Locate the cell with the specified text and output its (X, Y) center coordinate. 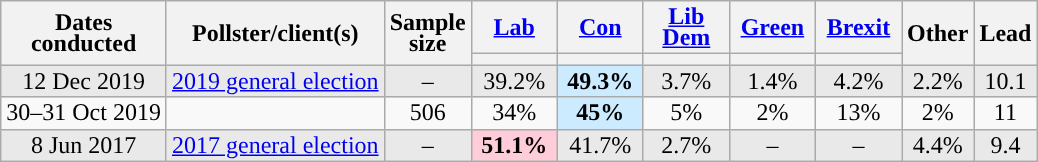
Samplesize (428, 33)
Pollster/client(s) (275, 33)
4.2% (858, 81)
5% (686, 113)
Lab (514, 28)
34% (514, 113)
9.4 (1006, 145)
2.2% (938, 81)
11 (1006, 113)
41.7% (600, 145)
2017 general election (275, 145)
3.7% (686, 81)
Con (600, 28)
2.7% (686, 145)
Other (938, 33)
Green (772, 28)
45% (600, 113)
4.4% (938, 145)
Brexit (858, 28)
506 (428, 113)
30–31 Oct 2019 (84, 113)
Lib Dem (686, 28)
Lead (1006, 33)
13% (858, 113)
12 Dec 2019 (84, 81)
10.1 (1006, 81)
1.4% (772, 81)
49.3% (600, 81)
Datesconducted (84, 33)
39.2% (514, 81)
8 Jun 2017 (84, 145)
51.1% (514, 145)
2019 general election (275, 81)
